Return the (x, y) coordinate for the center point of the cell that contains the specified text.  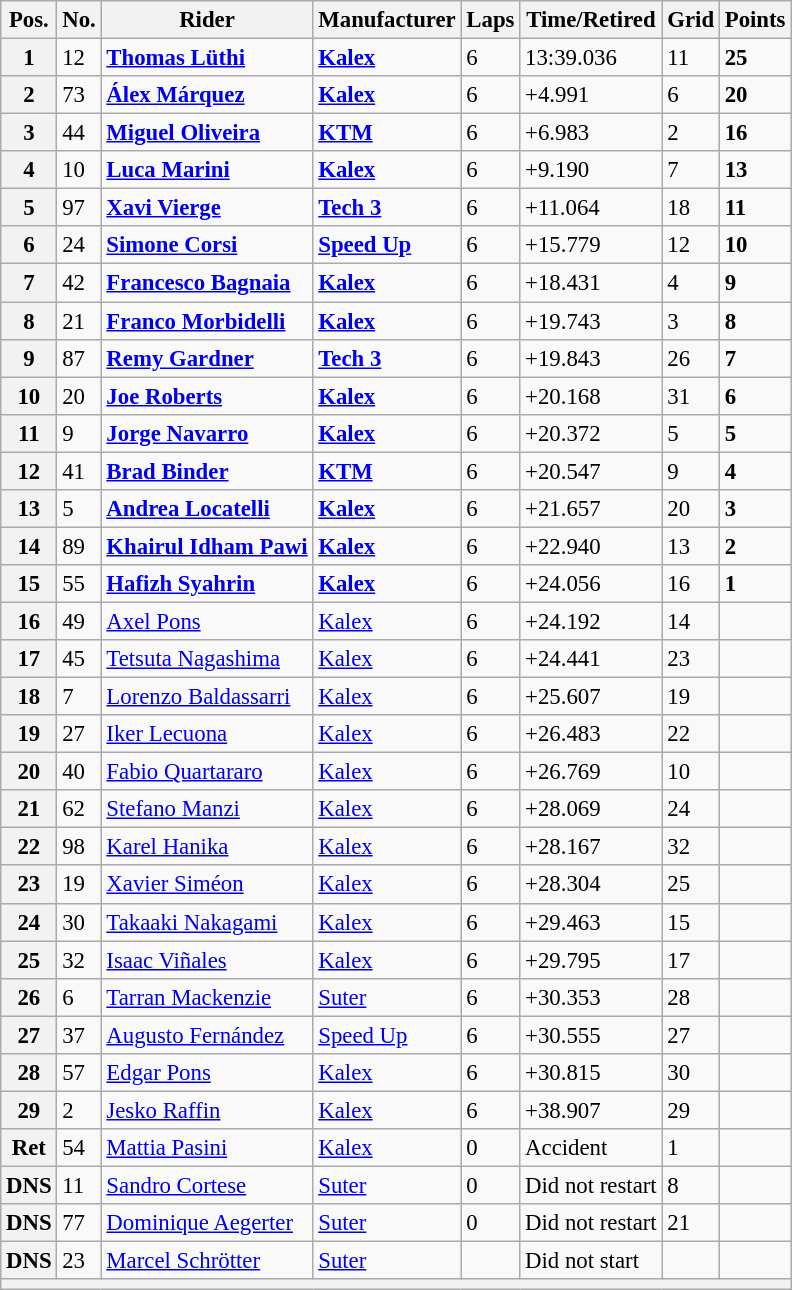
Augusto Fernández (207, 1035)
+28.304 (591, 885)
Hafizh Syahrin (207, 584)
Brad Binder (207, 471)
77 (79, 1223)
+28.167 (591, 847)
Laps (490, 20)
Isaac Viñales (207, 960)
Joe Roberts (207, 396)
Axel Pons (207, 621)
44 (79, 133)
Thomas Lüthi (207, 58)
+38.907 (591, 1110)
55 (79, 584)
+22.940 (591, 546)
+25.607 (591, 697)
97 (79, 208)
Jorge Navarro (207, 433)
Andrea Locatelli (207, 509)
37 (79, 1035)
+6.983 (591, 133)
+26.483 (591, 734)
+24.441 (591, 659)
+20.547 (591, 471)
45 (79, 659)
Miguel Oliveira (207, 133)
41 (79, 471)
Xavi Vierge (207, 208)
Franco Morbidelli (207, 321)
89 (79, 546)
+28.069 (591, 809)
+20.168 (591, 396)
Xavier Siméon (207, 885)
Khairul Idham Pawi (207, 546)
+20.372 (591, 433)
Takaaki Nakagami (207, 922)
+11.064 (591, 208)
Stefano Manzi (207, 809)
Did not start (591, 1261)
40 (79, 772)
Time/Retired (591, 20)
Points (754, 20)
Rider (207, 20)
Dominique Aegerter (207, 1223)
+4.991 (591, 95)
+21.657 (591, 509)
73 (79, 95)
Simone Corsi (207, 245)
+24.056 (591, 584)
Francesco Bagnaia (207, 283)
No. (79, 20)
+19.743 (591, 321)
Mattia Pasini (207, 1148)
+18.431 (591, 283)
Fabio Quartararo (207, 772)
87 (79, 358)
Grid (690, 20)
Iker Lecuona (207, 734)
49 (79, 621)
31 (690, 396)
Lorenzo Baldassarri (207, 697)
62 (79, 809)
Luca Marini (207, 170)
+26.769 (591, 772)
54 (79, 1148)
Tetsuta Nagashima (207, 659)
Álex Márquez (207, 95)
Sandro Cortese (207, 1185)
+29.795 (591, 960)
Ret (29, 1148)
Remy Gardner (207, 358)
Karel Hanika (207, 847)
Manufacturer (387, 20)
+29.463 (591, 922)
+9.190 (591, 170)
+30.815 (591, 1073)
Jesko Raffin (207, 1110)
Edgar Pons (207, 1073)
+30.353 (591, 997)
57 (79, 1073)
+30.555 (591, 1035)
Tarran Mackenzie (207, 997)
13:39.036 (591, 58)
98 (79, 847)
Pos. (29, 20)
42 (79, 283)
+15.779 (591, 245)
Accident (591, 1148)
Marcel Schrötter (207, 1261)
+24.192 (591, 621)
+19.843 (591, 358)
